Detect which cell encompasses the target text, then output its (x, y) center coordinate. 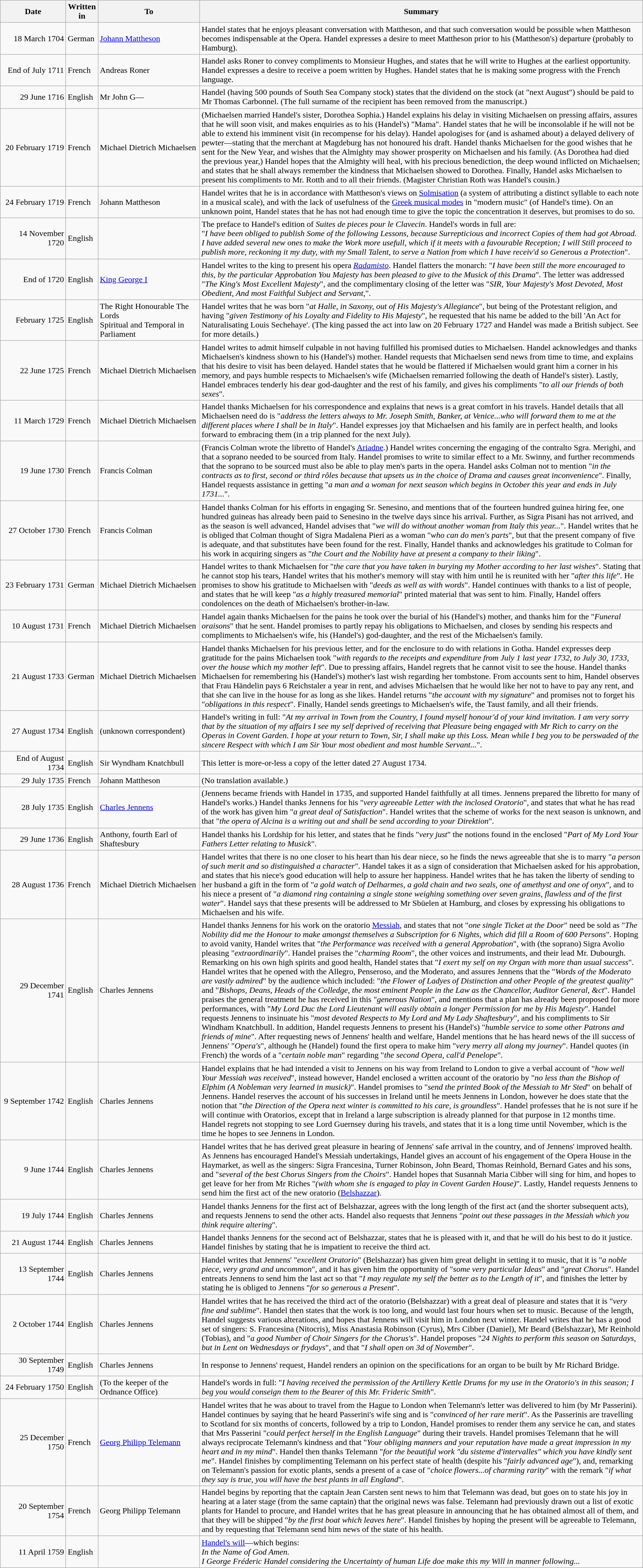
28 July 1735 (33, 808)
(To the keeper of the Ordnance Office) (149, 1388)
The Right Honourable The LordsSpiritual and Temporal in Parliament (149, 320)
28 August 1736 (33, 885)
14 November 1720 (33, 238)
End of August 1734 (33, 763)
(unknown correspondent) (149, 731)
29 July 1735 (33, 780)
Anthony, fourth Earl of Shaftesbury (149, 839)
10 August 1731 (33, 626)
11 April 1759 (33, 1552)
20 February 1719 (33, 147)
11 March 1729 (33, 421)
27 August 1734 (33, 731)
9 June 1744 (33, 1170)
(No translation available.) (421, 780)
19 July 1744 (33, 1215)
This letter is more-or-less a copy of the letter dated 27 August 1734. (421, 763)
30 September 1749 (33, 1365)
24 February 1719 (33, 202)
King George I (149, 279)
21 August 1744 (33, 1242)
To (149, 12)
End of July 1711 (33, 70)
21 August 1733 (33, 676)
Mr John G— (149, 97)
24 February 1750 (33, 1388)
13 September 1744 (33, 1274)
Summary (421, 12)
Sir Wyndham Knatchbull (149, 763)
Andreas Roner (149, 70)
Written in (82, 12)
2 October 1744 (33, 1324)
In response to Jennens' request, Handel renders an opinion on the specifications for an organ to be built by Mr Richard Bridge. (421, 1365)
29 June 1736 (33, 839)
19 June 1730 (33, 471)
End of 1720 (33, 279)
Date (33, 12)
27 October 1730 (33, 530)
20 September 1754 (33, 1511)
February 1725 (33, 320)
25 December 1750 (33, 1442)
9 September 1742 (33, 1101)
29 December 1741 (33, 990)
18 March 1704 (33, 38)
22 June 1725 (33, 370)
23 February 1731 (33, 585)
29 June 1716 (33, 97)
